Return the [x, y] coordinate for the center point of the cell that contains the specified text.  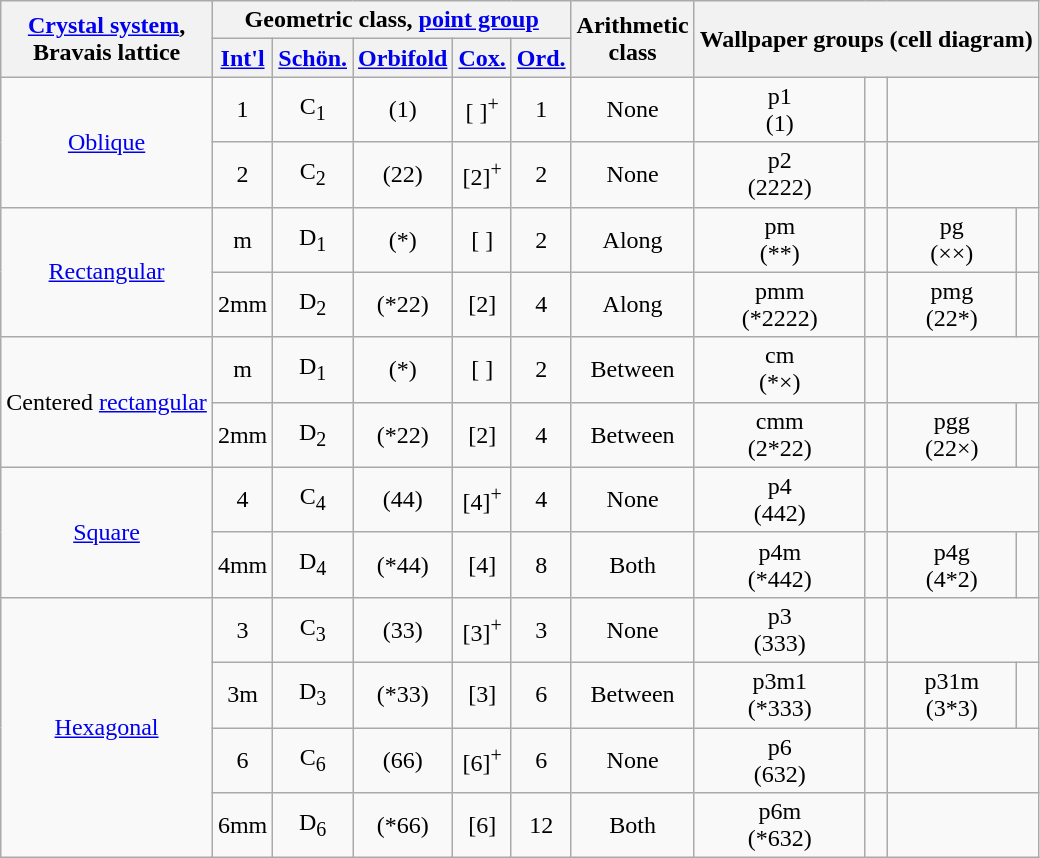
pmg(22*) [952, 304]
pm(**) [780, 240]
p4m(*442) [780, 564]
Oblique [107, 142]
p31m(3*3) [952, 694]
(44) [403, 500]
C2 [313, 174]
Schön. [313, 58]
p1(1) [780, 110]
[4]+ [482, 500]
[6] [482, 826]
p4g(4*2) [952, 564]
D3 [313, 694]
[2]+ [482, 174]
3m [242, 694]
(*44) [403, 564]
Geometric class, point group [392, 20]
C4 [313, 500]
12 [541, 826]
[ ]+ [482, 110]
(66) [403, 760]
D6 [313, 826]
pgg(22×) [952, 434]
6mm [242, 826]
p3(333) [780, 630]
8 [541, 564]
(22) [403, 174]
[3] [482, 694]
(*33) [403, 694]
Square [107, 532]
p2(2222) [780, 174]
[6]+ [482, 760]
D4 [313, 564]
pg(××) [952, 240]
p6(632) [780, 760]
p3m1(*333) [780, 694]
C6 [313, 760]
Wallpaper groups (cell diagram) [866, 39]
Arithmetic class [632, 39]
(33) [403, 630]
Rectangular [107, 272]
p4(442) [780, 500]
(*66) [403, 826]
4mm [242, 564]
p6m(*632) [780, 826]
Hexagonal [107, 727]
(1) [403, 110]
Ord. [541, 58]
[4] [482, 564]
C1 [313, 110]
Centered rectangular [107, 402]
Orbifold [403, 58]
cm(*×) [780, 370]
Crystal system, Bravais lattice [107, 39]
C3 [313, 630]
cmm(2*22) [780, 434]
Cox. [482, 58]
pmm(*2222) [780, 304]
[3]+ [482, 630]
Int'l [242, 58]
